Identify which cell holds the provided text, then report its [x, y] central coordinate. 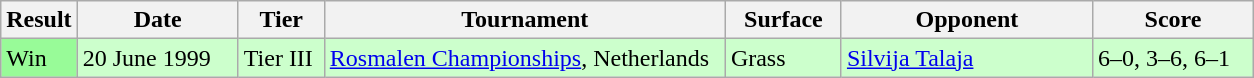
Score [1172, 20]
Opponent [966, 20]
Rosmalen Championships, Netherlands [524, 58]
Win [39, 58]
Surface [783, 20]
6–0, 3–6, 6–1 [1172, 58]
20 June 1999 [158, 58]
Tournament [524, 20]
Grass [783, 58]
Date [158, 20]
Silvija Talaja [966, 58]
Tier III [281, 58]
Tier [281, 20]
Result [39, 20]
